Return the [x, y] coordinate for the center point of the cell that contains the specified text.  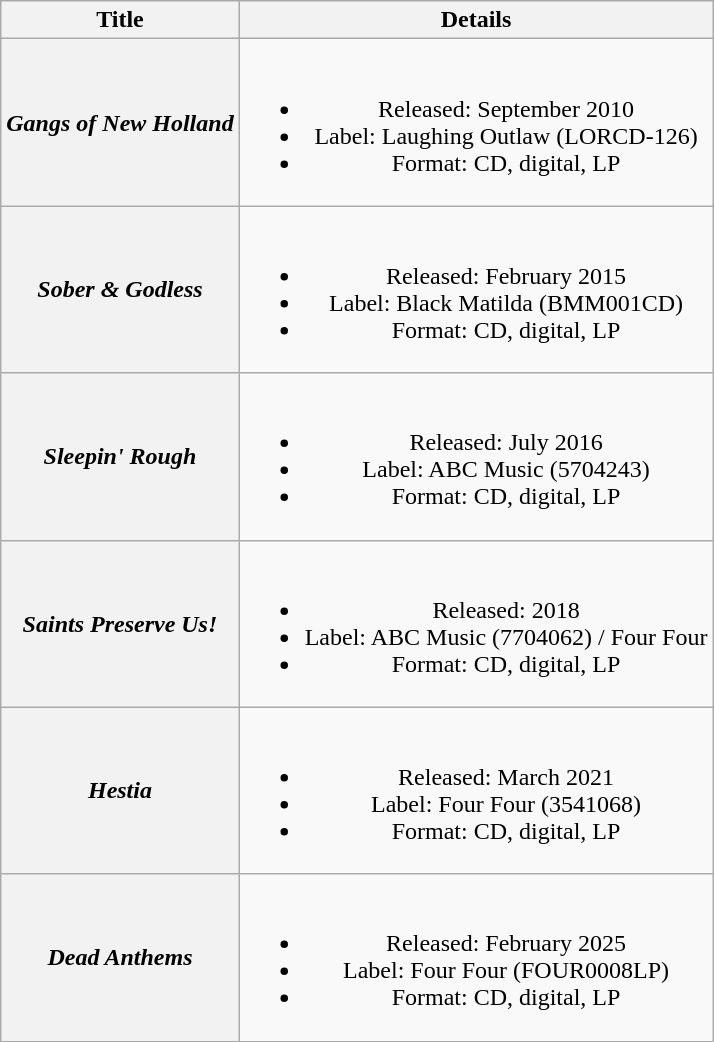
Released: February 2015Label: Black Matilda (BMM001CD)Format: CD, digital, LP [476, 290]
Saints Preserve Us! [120, 624]
Released: September 2010Label: Laughing Outlaw (LORCD-126)Format: CD, digital, LP [476, 122]
Title [120, 20]
Details [476, 20]
Released: July 2016Label: ABC Music (5704243)Format: CD, digital, LP [476, 456]
Sleepin' Rough [120, 456]
Dead Anthems [120, 958]
Released: March 2021Label: Four Four (3541068)Format: CD, digital, LP [476, 790]
Gangs of New Holland [120, 122]
Hestia [120, 790]
Sober & Godless [120, 290]
Released: 2018Label: ABC Music (7704062) / Four FourFormat: CD, digital, LP [476, 624]
Released: February 2025Label: Four Four (FOUR0008LP)Format: CD, digital, LP [476, 958]
